Provide the [x, y] coordinate of the cell's center where the given text is located.  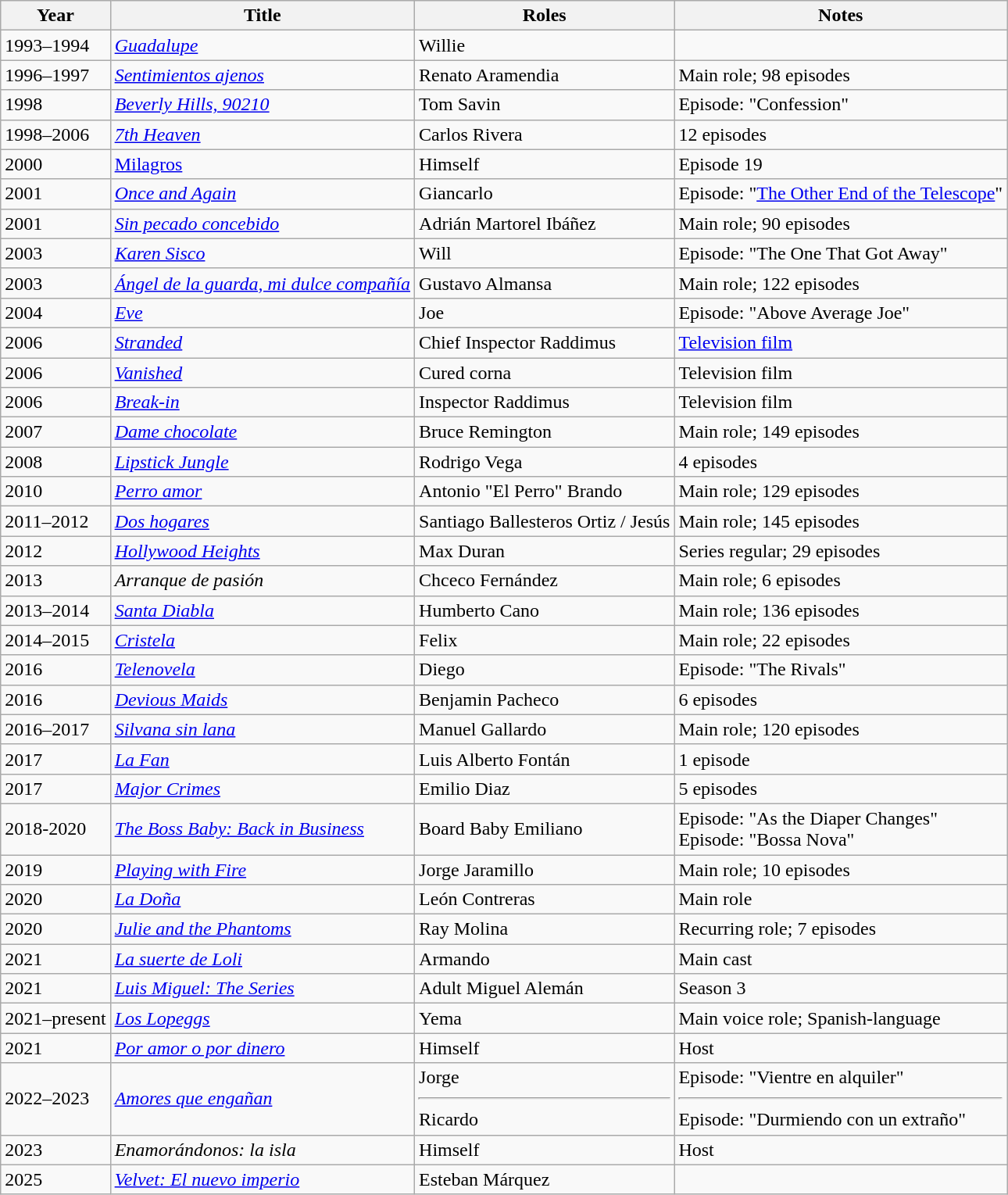
Lipstick Jungle [263, 462]
Sin pecado concebido [263, 224]
2010 [55, 492]
Main role; 129 episodes [841, 492]
Luis Alberto Fontán [545, 759]
Episode: "The Rivals" [841, 670]
Enamorándonos: la isla [263, 1150]
Episode: "As the Diaper Changes"Episode: "Bossa Nova" [841, 828]
4 episodes [841, 462]
Episode: "Vientre en alquiler"Episode: "Durmiendo con un extraño" [841, 1099]
1998–2006 [55, 134]
1998 [55, 105]
Luis Miguel: The Series [263, 989]
Eve [263, 313]
Episode: "Above Average Joe" [841, 313]
Humberto Cano [545, 610]
Episode: "Confession" [841, 105]
Guadalupe [263, 45]
Main role; 10 episodes [841, 870]
2013 [55, 581]
Main role; 120 episodes [841, 729]
Main role; 90 episodes [841, 224]
Chceco Fernández [545, 581]
La suerte de Loli [263, 959]
Telenovela [263, 670]
León Contreras [545, 900]
Adult Miguel Alemán [545, 989]
Vanished [263, 373]
2021–present [55, 1018]
Episode: "The Other End of the Telescope" [841, 194]
Title [263, 16]
Bruce Remington [545, 432]
Board Baby Emiliano [545, 828]
2000 [55, 164]
Main cast [841, 959]
Chief Inspector Raddimus [545, 342]
2013–2014 [55, 610]
Arranque de pasión [263, 581]
Cured corna [545, 373]
Devious Maids [263, 699]
1996–1997 [55, 75]
Major Crimes [263, 789]
Main voice role; Spanish-language [841, 1018]
Stranded [263, 342]
The Boss Baby: Back in Business [263, 828]
Will [545, 253]
Antonio "El Perro" Brando [545, 492]
Renato Aramendia [545, 75]
Yema [545, 1018]
JorgeRicardo [545, 1099]
Jorge Jaramillo [545, 870]
Velvet: El nuevo imperio [263, 1179]
Main role; 145 episodes [841, 521]
Max Duran [545, 551]
La Fan [263, 759]
Santiago Ballesteros Ortiz / Jesús [545, 521]
2007 [55, 432]
Playing with Fire [263, 870]
Felix [545, 640]
Ángel de la guarda, mi dulce compañía [263, 283]
2014–2015 [55, 640]
Main role; 122 episodes [841, 283]
Main role; 22 episodes [841, 640]
Main role; 98 episodes [841, 75]
Carlos Rivera [545, 134]
Ray Molina [545, 929]
Episode: "The One That Got Away" [841, 253]
1 episode [841, 759]
Roles [545, 16]
Main role; 136 episodes [841, 610]
2018-2020 [55, 828]
2004 [55, 313]
Main role [841, 900]
La Doña [263, 900]
1993–1994 [55, 45]
Dos hogares [263, 521]
Esteban Márquez [545, 1179]
2011–2012 [55, 521]
2022–2023 [55, 1099]
Armando [545, 959]
Gustavo Almansa [545, 283]
Milagros [263, 164]
2016–2017 [55, 729]
Main role; 149 episodes [841, 432]
7th Heaven [263, 134]
Adrián Martorel Ibáñez [545, 224]
Episode 19 [841, 164]
Perro amor [263, 492]
Dame chocolate [263, 432]
Break-in [263, 403]
Recurring role; 7 episodes [841, 929]
Inspector Raddimus [545, 403]
Benjamin Pacheco [545, 699]
Diego [545, 670]
2025 [55, 1179]
Julie and the Phantoms [263, 929]
Main role; 6 episodes [841, 581]
Karen Sisco [263, 253]
12 episodes [841, 134]
Por amor o por dinero [263, 1048]
Joe [545, 313]
2023 [55, 1150]
Giancarlo [545, 194]
2019 [55, 870]
Emilio Diaz [545, 789]
Amores que engañan [263, 1099]
Season 3 [841, 989]
Manuel Gallardo [545, 729]
Silvana sin lana [263, 729]
Rodrigo Vega [545, 462]
Once and Again [263, 194]
Cristela [263, 640]
Los Lopeggs [263, 1018]
Tom Savin [545, 105]
Series regular; 29 episodes [841, 551]
2012 [55, 551]
5 episodes [841, 789]
Sentimientos ajenos [263, 75]
2008 [55, 462]
6 episodes [841, 699]
Santa Diabla [263, 610]
Notes [841, 16]
Beverly Hills, 90210 [263, 105]
Hollywood Heights [263, 551]
Willie [545, 45]
Year [55, 16]
